Output the [X, Y] coordinate of the center of the cell containing the given text.  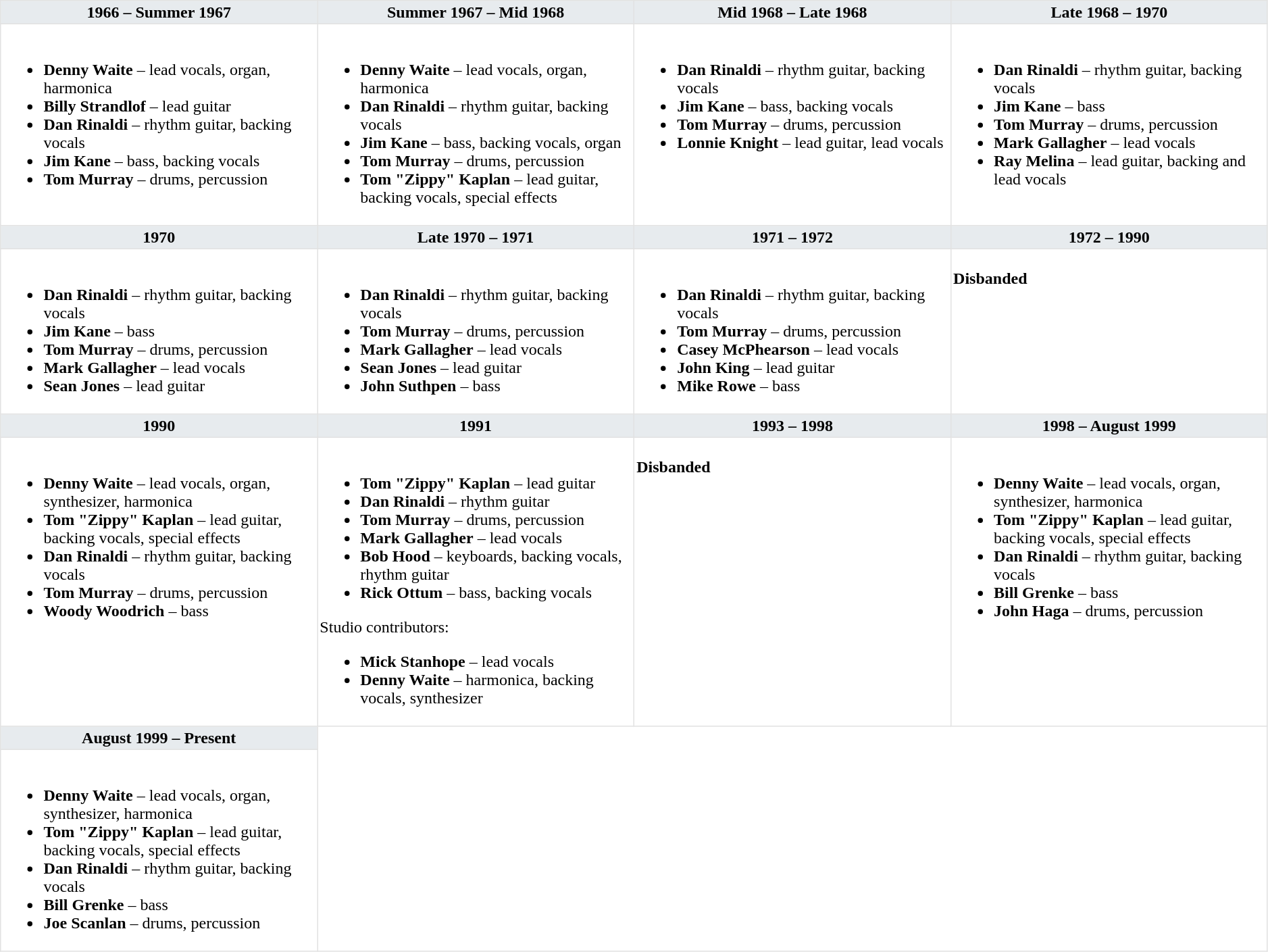
1970 [159, 237]
Summer 1967 – Mid 1968 [476, 12]
Late 1970 – 1971 [476, 237]
1990 [159, 426]
Dan Rinaldi – rhythm guitar, backing vocalsTom Murray – drums, percussionMark Gallagher – lead vocalsSean Jones – lead guitarJohn Suthpen – bass [476, 331]
1998 – August 1999 [1109, 426]
Mid 1968 – Late 1968 [792, 12]
Dan Rinaldi – rhythm guitar, backing vocalsJim Kane – bassTom Murray – drums, percussionMark Gallagher – lead vocalsSean Jones – lead guitar [159, 331]
Late 1968 – 1970 [1109, 12]
Dan Rinaldi – rhythm guitar, backing vocalsJim Kane – bass, backing vocalsTom Murray – drums, percussionLonnie Knight – lead guitar, lead vocals [792, 124]
Dan Rinaldi – rhythm guitar, backing vocalsTom Murray – drums, percussionCasey McPhearson – lead vocalsJohn King – lead guitarMike Rowe – bass [792, 331]
August 1999 – Present [159, 738]
1991 [476, 426]
1966 – Summer 1967 [159, 12]
1993 – 1998 [792, 426]
1972 – 1990 [1109, 237]
1971 – 1972 [792, 237]
